Provide the [x, y] coordinate of the cell's center where the given text is located.  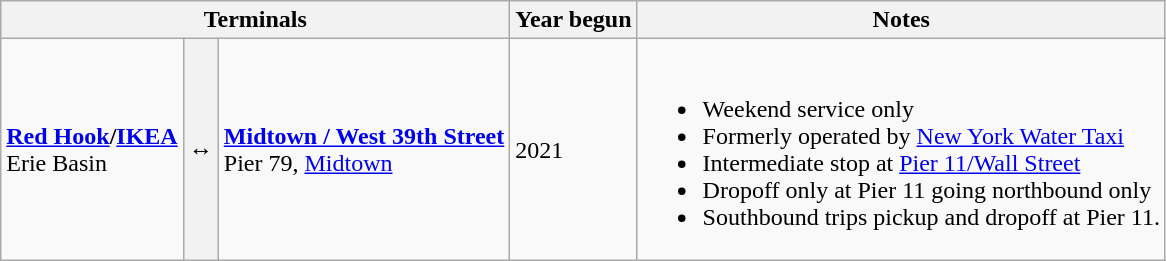
Midtown / West 39th StreetPier 79, Midtown [364, 150]
Year begun [574, 20]
Red Hook/IKEAErie Basin [92, 150]
Terminals [256, 20]
Notes [901, 20]
↔ [200, 150]
2021 [574, 150]
